Locate the cell with the specified text and output its [X, Y] center coordinate. 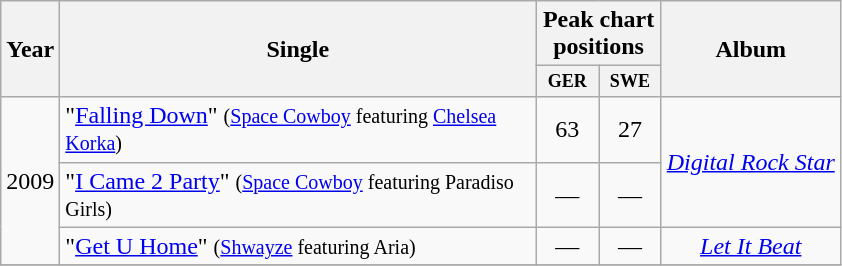
"I Came 2 Party" (Space Cowboy featuring Paradiso Girls) [298, 194]
Single [298, 49]
GER [568, 82]
27 [630, 130]
Let It Beat [750, 246]
Album [750, 49]
"Get U Home" (Shwayze featuring Aria) [298, 246]
SWE [630, 82]
2009 [30, 181]
Year [30, 49]
Peak chart positions [598, 34]
Digital Rock Star [750, 162]
63 [568, 130]
"Falling Down" (Space Cowboy featuring Chelsea Korka) [298, 130]
